Detect which cell encompasses the target text, then output its [X, Y] center coordinate. 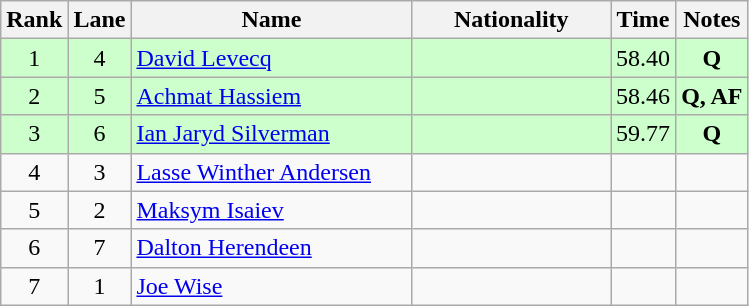
David Levecq [272, 58]
Name [272, 20]
Lasse Winther Andersen [272, 172]
Ian Jaryd Silverman [272, 134]
Time [644, 20]
Notes [712, 20]
Achmat Hassiem [272, 96]
Joe Wise [272, 286]
Lane [100, 20]
Q, AF [712, 96]
Nationality [512, 20]
58.46 [644, 96]
Dalton Herendeen [272, 248]
59.77 [644, 134]
Maksym Isaiev [272, 210]
58.40 [644, 58]
Rank [34, 20]
